Detect which cell encompasses the target text, then output its (X, Y) center coordinate. 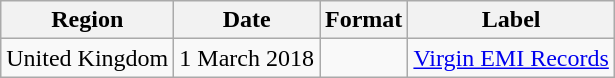
United Kingdom (88, 58)
Region (88, 20)
Date (247, 20)
Label (511, 20)
Format (364, 20)
Virgin EMI Records (511, 58)
1 March 2018 (247, 58)
